Return the (X, Y) coordinate for the center point of the cell that contains the specified text.  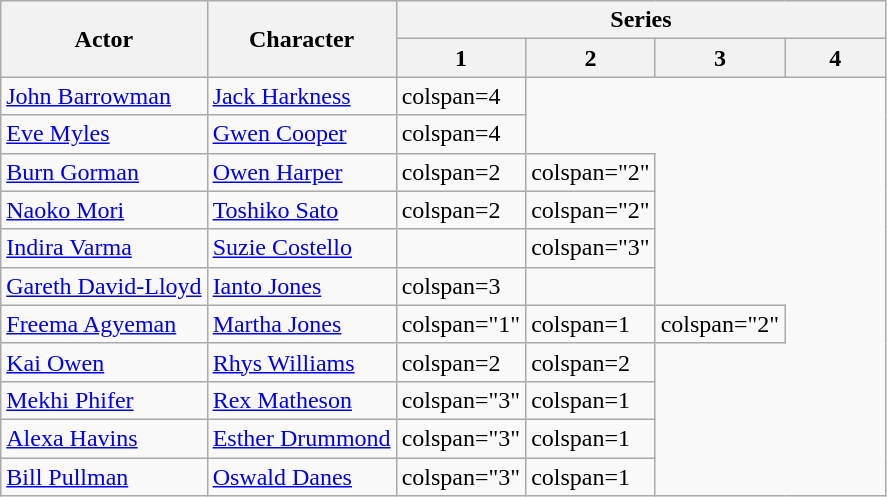
4 (836, 58)
Jack Harkness (302, 96)
Eve Myles (104, 134)
1 (461, 58)
Owen Harper (302, 172)
Freema Agyeman (104, 324)
Rhys Williams (302, 362)
Series (641, 20)
Alexa Havins (104, 438)
Naoko Mori (104, 210)
Toshiko Sato (302, 210)
Indira Varma (104, 248)
Gwen Cooper (302, 134)
Kai Owen (104, 362)
3 (720, 58)
colspan="1" (461, 324)
Martha Jones (302, 324)
colspan=3 (461, 286)
Gareth David-Lloyd (104, 286)
Actor (104, 39)
Oswald Danes (302, 477)
Suzie Costello (302, 248)
Character (302, 39)
Burn Gorman (104, 172)
Esther Drummond (302, 438)
John Barrowman (104, 96)
Ianto Jones (302, 286)
Bill Pullman (104, 477)
Mekhi Phifer (104, 400)
Rex Matheson (302, 400)
2 (591, 58)
